Capture the cell that displays the provided text and extract its (x, y) central coordinate. 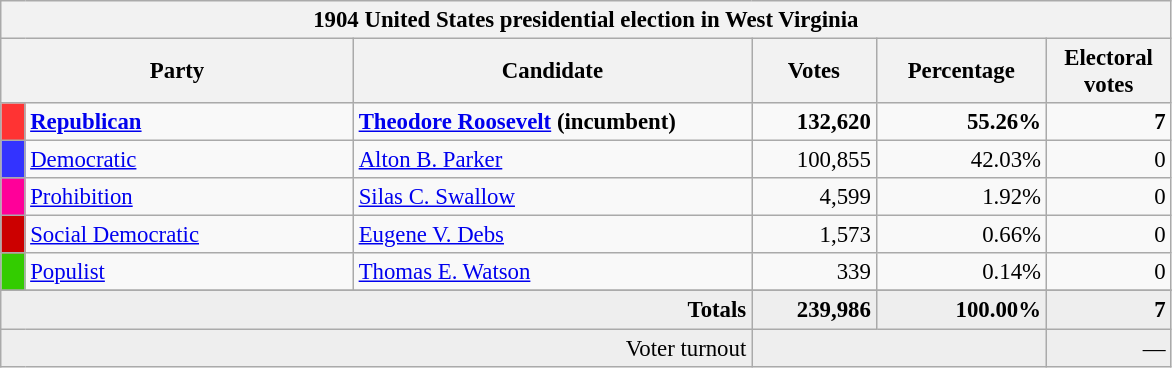
— (1108, 348)
Thomas E. Watson (552, 273)
1,573 (814, 235)
100,855 (814, 160)
0.66% (961, 235)
Candidate (552, 72)
Populist (189, 273)
100.00% (961, 310)
Social Democratic (189, 235)
1904 United States presidential election in West Virginia (586, 20)
Alton B. Parker (552, 160)
Totals (376, 310)
Votes (814, 72)
1.92% (961, 197)
132,620 (814, 122)
42.03% (961, 160)
239,986 (814, 310)
Voter turnout (376, 348)
Percentage (961, 72)
Democratic (189, 160)
Electoral votes (1108, 72)
Party (178, 72)
55.26% (961, 122)
Republican (189, 122)
0.14% (961, 273)
Silas C. Swallow (552, 197)
Eugene V. Debs (552, 235)
Theodore Roosevelt (incumbent) (552, 122)
Prohibition (189, 197)
339 (814, 273)
4,599 (814, 197)
